Detect which cell encompasses the target text, then output its [x, y] center coordinate. 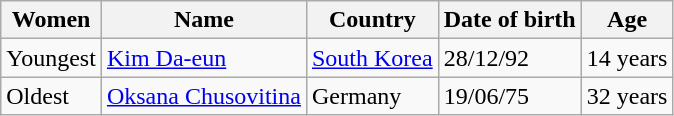
Country [372, 20]
Kim Da-eun [204, 58]
Oksana Chusovitina [204, 96]
19/06/75 [510, 96]
Name [204, 20]
Date of birth [510, 20]
Germany [372, 96]
South Korea [372, 58]
Age [627, 20]
Youngest [52, 58]
28/12/92 [510, 58]
Oldest [52, 96]
32 years [627, 96]
Women [52, 20]
14 years [627, 58]
